Determine the (x, y) coordinate at the center of the cell enclosing the given text.  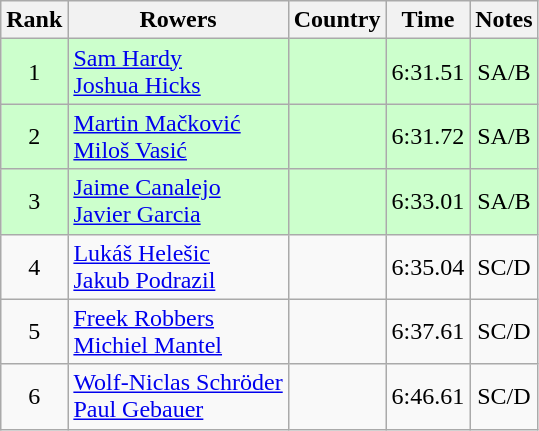
6:35.04 (428, 266)
6:31.51 (428, 72)
Time (428, 20)
6 (34, 396)
2 (34, 136)
6:46.61 (428, 396)
Rank (34, 20)
6:33.01 (428, 202)
3 (34, 202)
1 (34, 72)
Rowers (178, 20)
Country (337, 20)
Notes (504, 20)
Sam HardyJoshua Hicks (178, 72)
5 (34, 332)
Martin MačkovićMiloš Vasić (178, 136)
Jaime CanalejoJavier Garcia (178, 202)
6:37.61 (428, 332)
Lukáš HelešicJakub Podrazil (178, 266)
4 (34, 266)
6:31.72 (428, 136)
Freek RobbersMichiel Mantel (178, 332)
Wolf-Niclas SchröderPaul Gebauer (178, 396)
